Determine the [X, Y] coordinate at the center of the cell enclosing the given text.  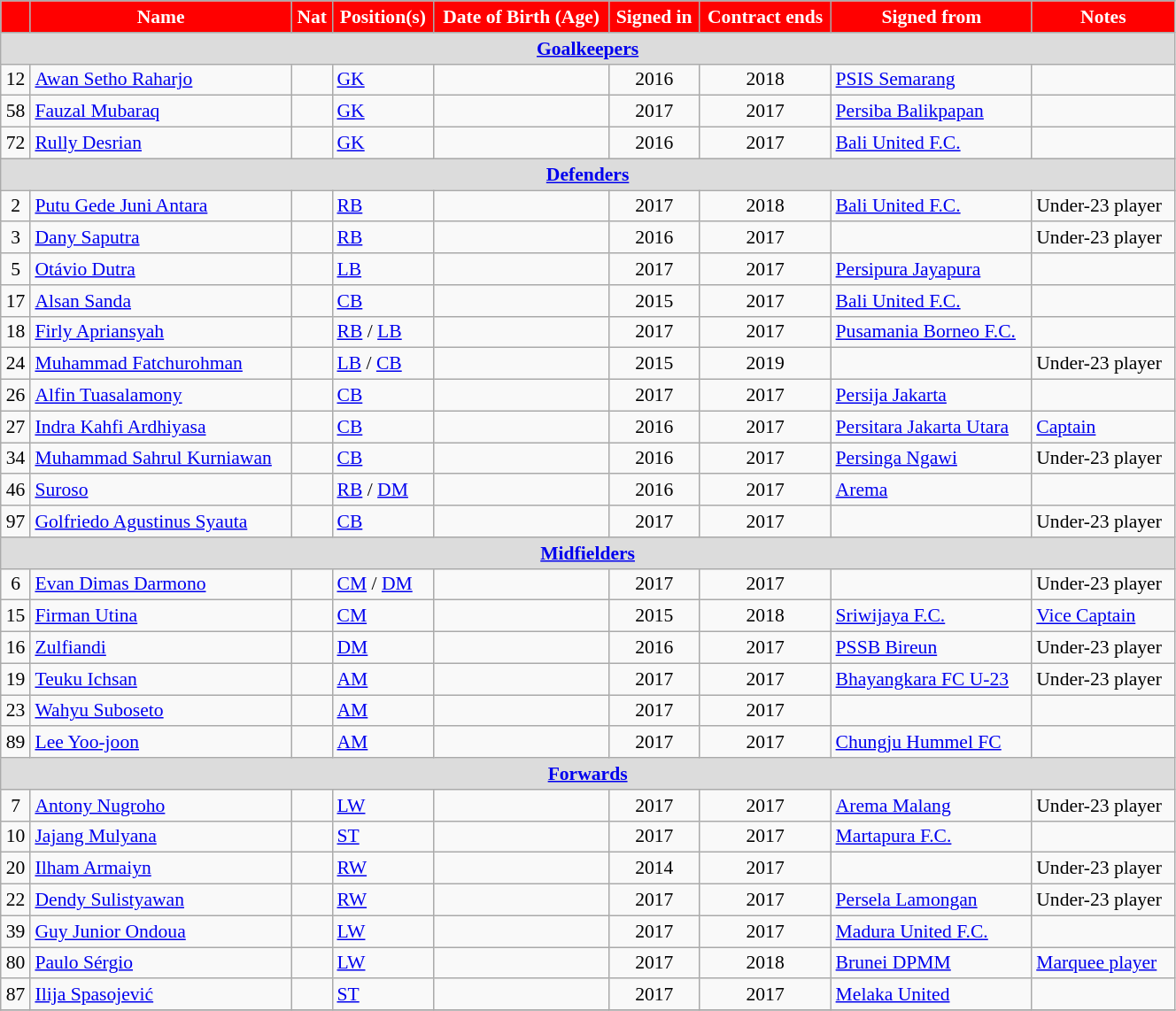
15 [16, 616]
Vice Captain [1103, 616]
Ilija Spasojević [161, 995]
Position(s) [383, 17]
97 [16, 521]
58 [16, 112]
Muhammad Sahrul Kurniawan [161, 459]
Muhammad Fatchurohman [161, 364]
Persipura Jayapura [932, 269]
Antony Nugroho [161, 806]
26 [16, 396]
23 [16, 711]
Ilham Armaiyn [161, 868]
Dany Saputra [161, 238]
10 [16, 837]
Paulo Sérgio [161, 963]
Teuku Ichsan [161, 679]
89 [16, 743]
Alfin Tuasalamony [161, 396]
24 [16, 364]
Signed from [932, 17]
16 [16, 648]
Arema Malang [932, 806]
Jajang Mulyana [161, 837]
Persitara Jakarta Utara [932, 427]
Zulfiandi [161, 648]
PSSB Bireun [932, 648]
12 [16, 80]
Goalkeepers [588, 49]
Arema [932, 490]
Sriwijaya F.C. [932, 616]
Melaka United [932, 995]
Midfielders [588, 553]
Defenders [588, 174]
6 [16, 584]
Signed in [654, 17]
Forwards [588, 774]
Notes [1103, 17]
80 [16, 963]
Persiba Balikpapan [932, 112]
Indra Kahfi Ardhiyasa [161, 427]
72 [16, 143]
LB / CB [383, 364]
Wahyu Suboseto [161, 711]
2014 [654, 868]
CM / DM [383, 584]
Alsan Sanda [161, 301]
LB [383, 269]
Rully Desrian [161, 143]
Date of Birth (Age) [521, 17]
2 [16, 206]
CM [383, 616]
Marquee player [1103, 963]
Lee Yoo-joon [161, 743]
22 [16, 900]
Brunei DPMM [932, 963]
Nat [312, 17]
Firly Apriansyah [161, 332]
Otávio Dutra [161, 269]
PSIS Semarang [932, 80]
27 [16, 427]
87 [16, 995]
Firman Utina [161, 616]
Name [161, 17]
3 [16, 238]
18 [16, 332]
RB / LB [383, 332]
39 [16, 931]
Suroso [161, 490]
Guy Junior Ondoua [161, 931]
Evan Dimas Darmono [161, 584]
19 [16, 679]
Bhayangkara FC U-23 [932, 679]
17 [16, 301]
Persela Lamongan [932, 900]
Pusamania Borneo F.C. [932, 332]
2019 [765, 364]
Fauzal Mubaraq [161, 112]
Putu Gede Juni Antara [161, 206]
7 [16, 806]
Contract ends [765, 17]
Captain [1103, 427]
Golfriedo Agustinus Syauta [161, 521]
Awan Setho Raharjo [161, 80]
Martapura F.C. [932, 837]
Dendy Sulistyawan [161, 900]
Persinga Ngawi [932, 459]
20 [16, 868]
46 [16, 490]
DM [383, 648]
Chungju Hummel FC [932, 743]
5 [16, 269]
34 [16, 459]
RB / DM [383, 490]
Madura United F.C. [932, 931]
Persija Jakarta [932, 396]
